For the text-containing cell, return its midpoint in (X, Y) coordinate format. 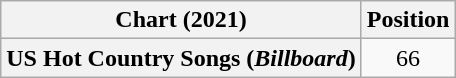
US Hot Country Songs (Billboard) (181, 58)
66 (408, 58)
Position (408, 20)
Chart (2021) (181, 20)
